Determine the (X, Y) coordinate at the center of the cell enclosing the given text.  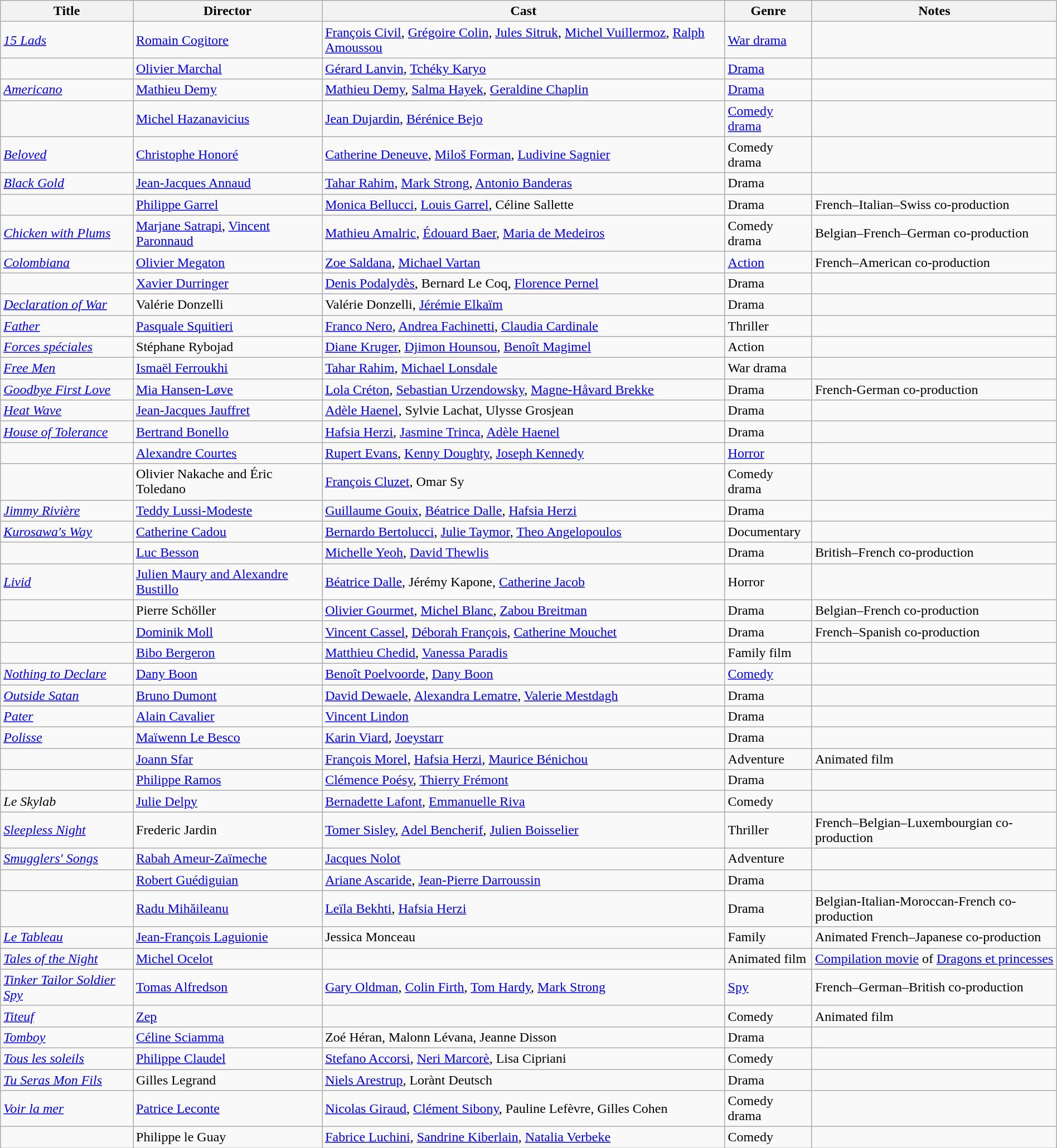
Tahar Rahim, Mark Strong, Antonio Banderas (523, 183)
Jean-Jacques Annaud (227, 183)
Jean-François Laguionie (227, 937)
Maïwenn Le Besco (227, 738)
Kurosawa's Way (67, 532)
Michelle Yeoh, David Thewlis (523, 553)
Robert Guédiguian (227, 880)
Bernadette Lafont, Emmanuelle Riva (523, 801)
Belgian–French–German co-production (934, 233)
Declaration of War (67, 304)
Jacques Nolot (523, 859)
Lola Créton, Sebastian Urzendowsky, Magne-Håvard Brekke (523, 390)
Gilles Legrand (227, 1079)
Xavier Durringer (227, 283)
Hafsia Herzi, Jasmine Trinca, Adèle Haenel (523, 432)
Documentary (768, 532)
Nicolas Giraud, Clément Sibony, Pauline Lefèvre, Gilles Cohen (523, 1109)
Dany Boon (227, 674)
Colombiana (67, 262)
Ariane Ascaride, Jean-Pierre Darroussin (523, 880)
Philippe le Guay (227, 1137)
French–American co-production (934, 262)
Forces spéciales (67, 347)
Bruno Dumont (227, 695)
French–Belgian–Luxembourgian co-production (934, 830)
Diane Kruger, Djimon Hounsou, Benoît Magimel (523, 347)
Guillaume Gouix, Béatrice Dalle, Hafsia Herzi (523, 510)
Frederic Jardin (227, 830)
Le Tableau (67, 937)
Mathieu Amalric, Édouard Baer, Maria de Medeiros (523, 233)
François Civil, Grégoire Colin, Jules Sitruk, Michel Vuillermoz, Ralph Amoussou (523, 40)
Cast (523, 11)
Franco Nero, Andrea Fachinetti, Claudia Cardinale (523, 326)
Ismaël Ferroukhi (227, 368)
Voir la mer (67, 1109)
Belgian–French co-production (934, 610)
Pierre Schöller (227, 610)
Tales of the Night (67, 959)
Stéphane Rybojad (227, 347)
Dominik Moll (227, 631)
Tous les soleils (67, 1058)
Luc Besson (227, 553)
Free Men (67, 368)
Tomas Alfredson (227, 988)
Michel Hazanavicius (227, 118)
Christophe Honoré (227, 155)
Smugglers' Songs (67, 859)
Bertrand Bonello (227, 432)
Tomboy (67, 1037)
Teddy Lussi-Modeste (227, 510)
Outside Satan (67, 695)
Denis Podalydès, Bernard Le Coq, Florence Pernel (523, 283)
Animated French–Japanese co-production (934, 937)
Titeuf (67, 1016)
Romain Cogitore (227, 40)
French–German–British co-production (934, 988)
Belgian-Italian-Moroccan-French co-production (934, 908)
Tomer Sisley, Adel Bencherif, Julien Boisselier (523, 830)
Genre (768, 11)
Fabrice Luchini, Sandrine Kiberlain, Natalia Verbeke (523, 1137)
Polisse (67, 738)
Pasquale Squitieri (227, 326)
Karin Viard, Joeystarr (523, 738)
Pater (67, 717)
Chicken with Plums (67, 233)
Bibo Bergeron (227, 653)
Vincent Lindon (523, 717)
Tu Seras Mon Fils (67, 1079)
Jean-Jacques Jauffret (227, 411)
Stefano Accorsi, Neri Marcorè, Lisa Cipriani (523, 1058)
Olivier Megaton (227, 262)
François Cluzet, Omar Sy (523, 481)
Gérard Lanvin, Tchéky Karyo (523, 69)
Olivier Nakache and Éric Toledano (227, 481)
Le Skylab (67, 801)
Family film (768, 653)
David Dewaele, Alexandra Lematre, Valerie Mestdagh (523, 695)
Olivier Marchal (227, 69)
Julien Maury and Alexandre Bustillo (227, 582)
Family (768, 937)
Black Gold (67, 183)
Julie Delpy (227, 801)
Father (67, 326)
Jean Dujardin, Bérénice Bejo (523, 118)
Notes (934, 11)
Niels Arestrup, Lorànt Deutsch (523, 1079)
Zoe Saldana, Michael Vartan (523, 262)
Catherine Cadou (227, 532)
Michel Ocelot (227, 959)
Spy (768, 988)
Matthieu Chedid, Vanessa Paradis (523, 653)
Title (67, 11)
Sleepless Night (67, 830)
Goodbye First Love (67, 390)
British–French co-production (934, 553)
Rabah Ameur-Zaïmeche (227, 859)
Béatrice Dalle, Jérémy Kapone, Catherine Jacob (523, 582)
Zoé Héran, Malonn Lévana, Jeanne Disson (523, 1037)
Marjane Satrapi, Vincent Paronnaud (227, 233)
Mia Hansen-Løve (227, 390)
Catherine Deneuve, Miloš Forman, Ludivine Sagnier (523, 155)
15 Lads (67, 40)
Zep (227, 1016)
François Morel, Hafsia Herzi, Maurice Bénichou (523, 759)
Philippe Garrel (227, 205)
Gary Oldman, Colin Firth, Tom Hardy, Mark Strong (523, 988)
French–Spanish co-production (934, 631)
Nothing to Declare (67, 674)
Rupert Evans, Kenny Doughty, Joseph Kennedy (523, 453)
Bernardo Bertolucci, Julie Taymor, Theo Angelopoulos (523, 532)
Americano (67, 90)
Radu Mihăileanu (227, 908)
French–Italian–Swiss co-production (934, 205)
Clémence Poésy, Thierry Frémont (523, 780)
House of Tolerance (67, 432)
Céline Sciamma (227, 1037)
Philippe Ramos (227, 780)
Compilation movie of Dragons et princesses (934, 959)
Philippe Claudel (227, 1058)
Mathieu Demy, Salma Hayek, Geraldine Chaplin (523, 90)
Valérie Donzelli (227, 304)
Vincent Cassel, Déborah François, Catherine Mouchet (523, 631)
Tahar Rahim, Michael Lonsdale (523, 368)
Valérie Donzelli, Jérémie Elkaïm (523, 304)
French-German co-production (934, 390)
Heat Wave (67, 411)
Beloved (67, 155)
Alain Cavalier (227, 717)
Leïla Bekhti, Hafsia Herzi (523, 908)
Joann Sfar (227, 759)
Adèle Haenel, Sylvie Lachat, Ulysse Grosjean (523, 411)
Alexandre Courtes (227, 453)
Mathieu Demy (227, 90)
Director (227, 11)
Patrice Leconte (227, 1109)
Jimmy Rivière (67, 510)
Livid (67, 582)
Benoît Poelvoorde, Dany Boon (523, 674)
Monica Bellucci, Louis Garrel, Céline Sallette (523, 205)
Tinker Tailor Soldier Spy (67, 988)
Olivier Gourmet, Michel Blanc, Zabou Breitman (523, 610)
Jessica Monceau (523, 937)
